Find where the given text appears and provide that cell's center as (X, Y) coordinate. 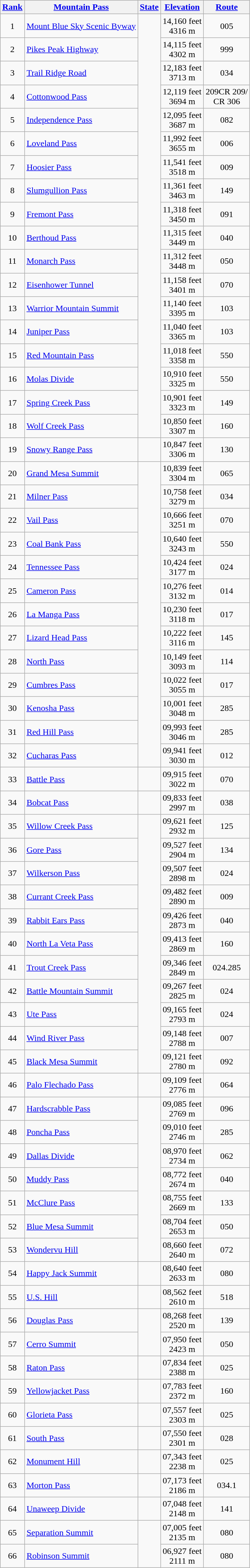
133 (227, 1203)
Currant Creek Pass (81, 897)
08,970 feet2734 m (182, 1156)
10,910 feet3325 m (182, 379)
10 (12, 237)
42 (12, 991)
139 (227, 1321)
3 (12, 73)
09,010 feet2746 m (182, 1132)
072 (227, 1250)
09,413 feet2869 m (182, 944)
48 (12, 1132)
125 (227, 826)
09,993 feet3046 m (182, 732)
09,833 feet2997 m (182, 802)
Cottonwood Pass (81, 96)
Route (227, 7)
Milner Pass (81, 496)
56 (12, 1321)
Morton Pass (81, 1486)
09,346 feet2849 m (182, 967)
09,109 feet2776 m (182, 1085)
11,541 feet3518 m (182, 167)
8 (12, 190)
08,660 feet2640 m (182, 1250)
005 (227, 26)
Spring Creek Pass (81, 402)
17 (12, 402)
07,783 feet2372 m (182, 1391)
Rabbit Ears Pass (81, 920)
Monument Hill (81, 1462)
44 (12, 1038)
Poncha Pass (81, 1132)
40 (12, 944)
10,839 feet3304 m (182, 473)
Happy Jack Summit (81, 1274)
006 (227, 143)
32 (12, 755)
Gore Pass (81, 849)
Hoosier Pass (81, 167)
35 (12, 826)
11,315 feet3449 m (182, 237)
Pikes Peak Highway (81, 49)
11,018 feet3358 m (182, 355)
10,847 feet3306 m (182, 449)
43 (12, 1014)
11,040 feet3365 m (182, 332)
21 (12, 496)
59 (12, 1391)
34 (12, 802)
36 (12, 849)
64 (12, 1509)
Wolf Creek Pass (81, 426)
53 (12, 1250)
Trout Creek Pass (81, 967)
038 (227, 802)
Vail Pass (81, 520)
10,222 feet3116 m (182, 637)
Robinson Summit (81, 1556)
065 (227, 473)
08,772 feet2674 m (182, 1179)
091 (227, 214)
29 (12, 685)
Cucharas Pass (81, 755)
999 (227, 49)
Independence Pass (81, 120)
McClure Pass (81, 1203)
Coal Bank Pass (81, 543)
54 (12, 1274)
10,230 feet3118 m (182, 614)
10,424 feet3177 m (182, 567)
06,927 feet2111 m (182, 1556)
57 (12, 1344)
10,640 feet3243 m (182, 543)
12,095 feet3687 m (182, 120)
014 (227, 590)
11 (12, 261)
La Manga Pass (81, 614)
19 (12, 449)
Hardscrabble Pass (81, 1109)
Wilkerson Pass (81, 873)
209CR 209/CR 306 (227, 96)
28 (12, 661)
Red Mountain Pass (81, 355)
11,158 feet3401 m (182, 284)
State (150, 7)
Kenosha Pass (81, 708)
14,115 feet4302 m (182, 49)
18 (12, 426)
012 (227, 755)
Battle Mountain Summit (81, 991)
518 (227, 1297)
U.S. Hill (81, 1297)
47 (12, 1109)
082 (227, 120)
North Pass (81, 661)
Lizard Head Pass (81, 637)
10,758 feet3279 m (182, 496)
08,640 feet2633 m (182, 1274)
08,755 feet2669 m (182, 1203)
Mount Blue Sky Scenic Byway (81, 26)
Cumbres Pass (81, 685)
20 (12, 473)
07,550 feet2301 m (182, 1438)
31 (12, 732)
23 (12, 543)
130 (227, 449)
07,343 feet2238 m (182, 1462)
Ute Pass (81, 1014)
27 (12, 637)
52 (12, 1226)
Trail Ridge Road (81, 73)
09,426 feet2873 m (182, 920)
Separation Summit (81, 1533)
Snowy Range Pass (81, 449)
10,276 feet3132 m (182, 590)
Juniper Pass (81, 332)
4 (12, 96)
10,022 feet3055 m (182, 685)
064 (227, 1085)
028 (227, 1438)
10,149 feet3093 m (182, 661)
096 (227, 1109)
North La Veta Pass (81, 944)
08,562 feet2610 m (182, 1297)
07,557 feet2303 m (182, 1415)
6 (12, 143)
09,621 feet2932 m (182, 826)
09,482 feet2890 m (182, 897)
58 (12, 1368)
South Pass (81, 1438)
Warrior Mountain Summit (81, 308)
11,140 feet3395 m (182, 308)
33 (12, 779)
10,901 feet3323 m (182, 402)
11,992 feet3655 m (182, 143)
09,915 feet3022 m (182, 779)
Red Hill Pass (81, 732)
10,666 feet3251 m (182, 520)
7 (12, 167)
11,318 feet3450 m (182, 214)
50 (12, 1179)
Douglas Pass (81, 1321)
Unaweep Divide (81, 1509)
60 (12, 1415)
2 (12, 49)
65 (12, 1533)
46 (12, 1085)
30 (12, 708)
37 (12, 873)
Blue Mesa Summit (81, 1226)
10,001 feet3048 m (182, 708)
Yellowjacket Pass (81, 1391)
092 (227, 1061)
Eisenhower Tunnel (81, 284)
Berthoud Pass (81, 237)
61 (12, 1438)
09,148 feet2788 m (182, 1038)
1 (12, 26)
Cerro Summit (81, 1344)
66 (12, 1556)
09,507 feet2898 m (182, 873)
09,121 feet2780 m (182, 1061)
Grand Mesa Summit (81, 473)
134 (227, 849)
Tennessee Pass (81, 567)
24 (12, 567)
26 (12, 614)
07,834 feet2388 m (182, 1368)
07,005 feet2135 m (182, 1533)
5 (12, 120)
39 (12, 920)
45 (12, 1061)
Mountain Pass (81, 7)
062 (227, 1156)
Bobcat Pass (81, 802)
11,361 feet3463 m (182, 190)
41 (12, 967)
12 (12, 284)
49 (12, 1156)
Dallas Divide (81, 1156)
Slumgullion Pass (81, 190)
Battle Pass (81, 779)
62 (12, 1462)
Monarch Pass (81, 261)
Palo Flechado Pass (81, 1085)
55 (12, 1297)
Muddy Pass (81, 1179)
22 (12, 520)
Loveland Pass (81, 143)
09,165 feet2793 m (182, 1014)
38 (12, 897)
Rank (12, 7)
114 (227, 661)
145 (227, 637)
Molas Divide (81, 379)
Willow Creek Pass (81, 826)
9 (12, 214)
07,950 feet2423 m (182, 1344)
07,048 feet2148 m (182, 1509)
Glorieta Pass (81, 1415)
51 (12, 1203)
10,850 feet3307 m (182, 426)
14,160 feet4316 m (182, 26)
11,312 feet3448 m (182, 261)
Elevation (182, 7)
007 (227, 1038)
024.285 (227, 967)
09,267 feet2825 m (182, 991)
034.1 (227, 1486)
14 (12, 332)
07,173 feet2186 m (182, 1486)
08,704 feet2653 m (182, 1226)
12,183 feet3713 m (182, 73)
Cameron Pass (81, 590)
13 (12, 308)
63 (12, 1486)
09,941 feet3030 m (182, 755)
Wondervu Hill (81, 1250)
Raton Pass (81, 1368)
12,119 feet3694 m (182, 96)
08,268 feet2520 m (182, 1321)
141 (227, 1509)
25 (12, 590)
09,085 feet2769 m (182, 1109)
16 (12, 379)
Wind River Pass (81, 1038)
Black Mesa Summit (81, 1061)
15 (12, 355)
Fremont Pass (81, 214)
09,527 feet2904 m (182, 849)
